Detect which cell encompasses the target text, then output its [x, y] center coordinate. 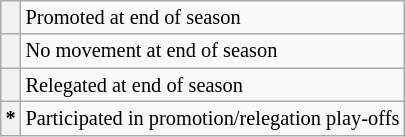
No movement at end of season [213, 51]
Promoted at end of season [213, 17]
* [11, 118]
Participated in promotion/relegation play-offs [213, 118]
Relegated at end of season [213, 85]
